Pinpoint the cell where the given text exists, returning its (x, y) midpoint coordinate. 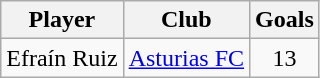
Club (186, 20)
Asturias FC (186, 58)
13 (285, 58)
Player (62, 20)
Goals (285, 20)
Efraín Ruiz (62, 58)
